Detect which cell encompasses the target text, then output its [X, Y] center coordinate. 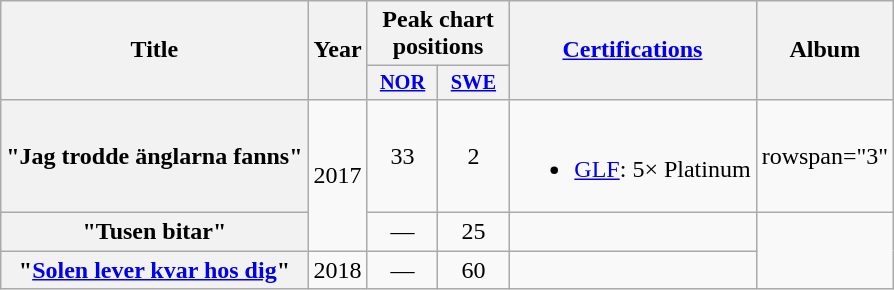
2017 [338, 174]
Title [154, 50]
Year [338, 50]
"Tusen bitar" [154, 232]
SWE [474, 83]
GLF: 5× Platinum [632, 156]
Certifications [632, 50]
2018 [338, 270]
rowspan="3" [825, 156]
Album [825, 50]
2 [474, 156]
NOR [402, 83]
25 [474, 232]
"Jag trodde änglarna fanns" [154, 156]
60 [474, 270]
33 [402, 156]
"Solen lever kvar hos dig" [154, 270]
Peak chart positions [438, 34]
